Scan for the cell matching the given text and deliver its [x, y] coordinate at center. 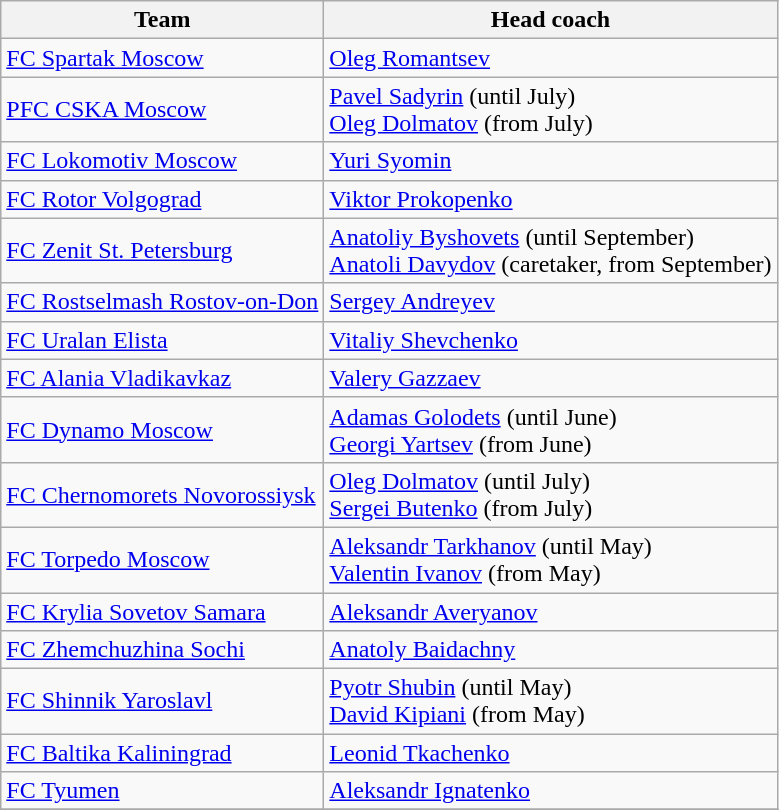
FC Chernomorets Novorossiysk [162, 494]
Team [162, 20]
FC Shinnik Yaroslavl [162, 702]
Sergey Andreyev [550, 302]
Head coach [550, 20]
FC Zhemchuzhina Sochi [162, 650]
Aleksandr Tarkhanov (until May)Valentin Ivanov (from May) [550, 560]
FC Torpedo Moscow [162, 560]
Pyotr Shubin (until May)David Kipiani (from May) [550, 702]
Adamas Golodets (until June)Georgi Yartsev (from June) [550, 430]
Vitaliy Shevchenko [550, 340]
FC Rotor Volgograd [162, 199]
FC Krylia Sovetov Samara [162, 611]
Aleksandr Ignatenko [550, 791]
PFC CSKA Moscow [162, 110]
FC Zenit St. Petersburg [162, 250]
Viktor Prokopenko [550, 199]
Oleg Dolmatov (until July)Sergei Butenko (from July) [550, 494]
FC Baltika Kaliningrad [162, 753]
FC Tyumen [162, 791]
Anatoly Baidachny [550, 650]
FC Lokomotiv Moscow [162, 161]
FC Alania Vladikavkaz [162, 378]
Valery Gazzaev [550, 378]
Aleksandr Averyanov [550, 611]
Yuri Syomin [550, 161]
FC Rostselmash Rostov-on-Don [162, 302]
Anatoliy Byshovets (until September)Anatoli Davydov (caretaker, from September) [550, 250]
Pavel Sadyrin (until July)Oleg Dolmatov (from July) [550, 110]
FC Dynamo Moscow [162, 430]
FC Spartak Moscow [162, 58]
Oleg Romantsev [550, 58]
FC Uralan Elista [162, 340]
Leonid Tkachenko [550, 753]
